Identify which cell holds the provided text, then report its (X, Y) central coordinate. 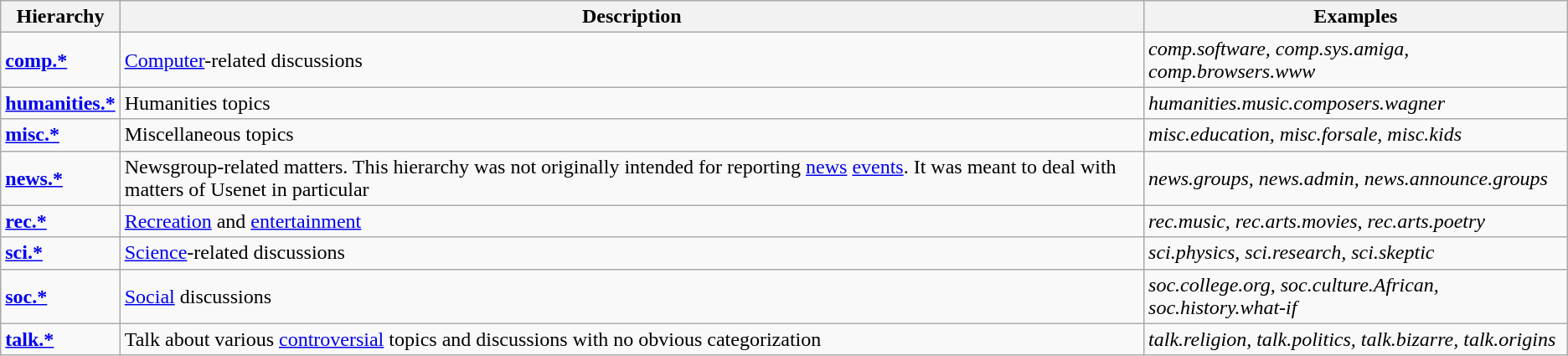
Miscellaneous topics (632, 135)
talk.religion, talk.politics, talk.bizarre, talk.origins (1356, 339)
news.* (60, 178)
soc.* (60, 297)
news.groups, news.admin, news.announce.groups (1356, 178)
soc.college.org, soc.culture.African, soc.history.what-if (1356, 297)
Social discussions (632, 297)
misc.* (60, 135)
Talk about various controversial topics and discussions with no obvious categorization (632, 339)
Science-related discussions (632, 253)
Computer-related discussions (632, 60)
Examples (1356, 17)
sci.* (60, 253)
humanities.music.composers.wagner (1356, 103)
sci.physics, sci.research, sci.skeptic (1356, 253)
Humanities topics (632, 103)
misc.education, misc.forsale, misc.kids (1356, 135)
comp.* (60, 60)
talk.* (60, 339)
humanities.* (60, 103)
comp.software, comp.sys.amiga, comp.browsers.www (1356, 60)
Recreation and entertainment (632, 221)
rec.music, rec.arts.movies, rec.arts.poetry (1356, 221)
rec.* (60, 221)
Hierarchy (60, 17)
Description (632, 17)
